Extract the [x, y] coordinate from the center of the cell holding the provided text.  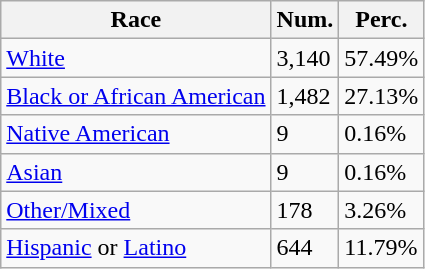
178 [305, 210]
1,482 [305, 96]
Perc. [382, 20]
Hispanic or Latino [136, 248]
Black or African American [136, 96]
27.13% [382, 96]
Asian [136, 172]
Num. [305, 20]
3.26% [382, 210]
Other/Mixed [136, 210]
11.79% [382, 248]
Native American [136, 134]
57.49% [382, 58]
644 [305, 248]
White [136, 58]
Race [136, 20]
3,140 [305, 58]
